Return (X, Y) of the center of cell containing provided text 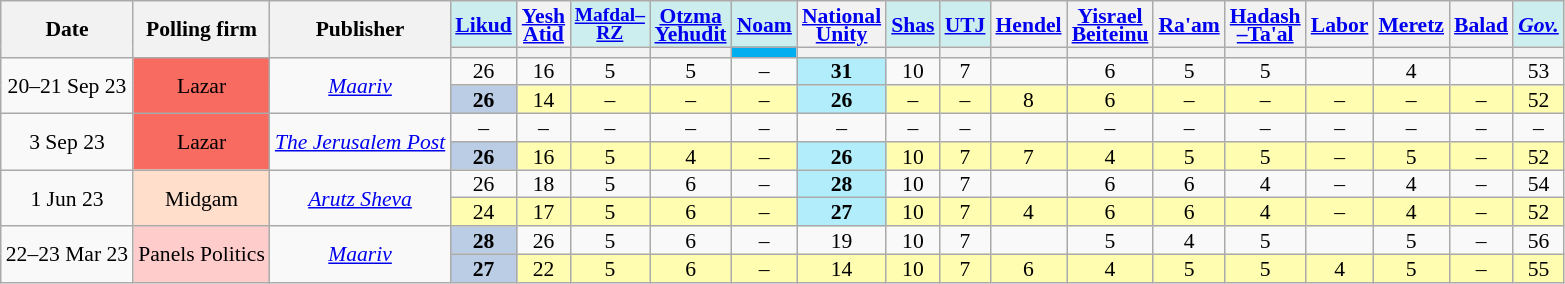
24 (484, 212)
Labor (1340, 24)
Arutz Sheva (360, 198)
1 Jun 23 (67, 198)
Likud (484, 24)
54 (1538, 184)
Polling firm (202, 29)
3 Sep 23 (67, 142)
Midgam (202, 198)
YeshAtid (544, 24)
Date (67, 29)
Publisher (360, 29)
20–21 Sep 23 (67, 85)
56 (1538, 240)
31 (842, 71)
Hadash–Ta'al (1266, 24)
Gov. (1538, 24)
Meretz (1411, 24)
Balad (1481, 24)
Noam (764, 24)
OtzmaYehudit (691, 24)
Shas (912, 24)
8 (1028, 100)
53 (1538, 71)
The Jerusalem Post (360, 142)
22 (544, 268)
NationalUnity (842, 24)
17 (544, 212)
22–23 Mar 23 (67, 254)
55 (1538, 268)
19 (842, 240)
Ra'am (1188, 24)
UTJ (966, 24)
18 (544, 184)
YisraelBeiteinu (1110, 24)
Panels Politics (202, 254)
Hendel (1028, 24)
Mafdal–RZ (610, 24)
